Extract the (x, y) coordinate from the center of the cell holding the provided text.  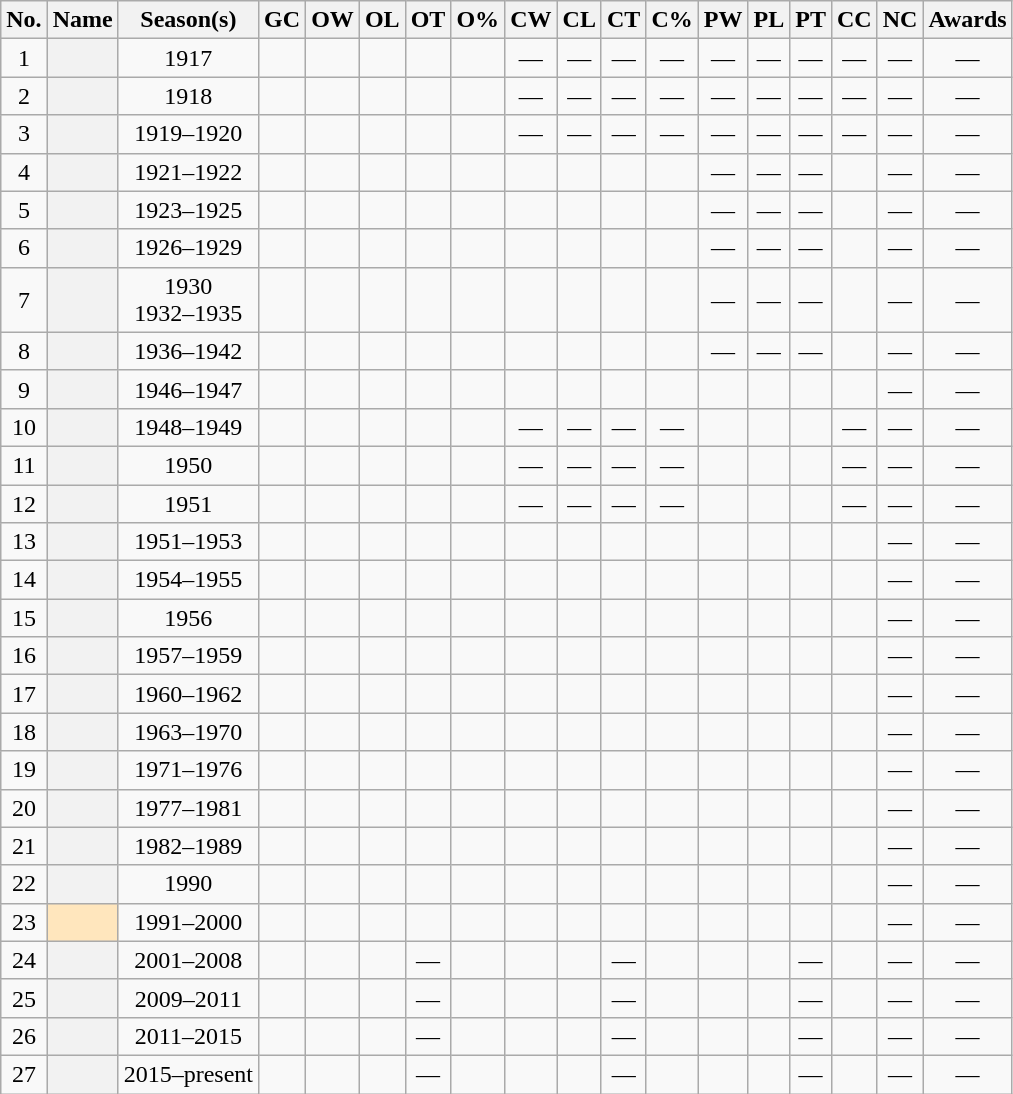
21 (24, 846)
1 (24, 58)
2011–2015 (188, 1036)
1917 (188, 58)
1950 (188, 465)
19 (24, 770)
PT (811, 20)
2 (24, 96)
13 (24, 542)
2009–2011 (188, 998)
9 (24, 389)
CL (579, 20)
18 (24, 732)
3 (24, 134)
1951–1953 (188, 542)
2001–2008 (188, 960)
CC (854, 20)
12 (24, 503)
1926–1929 (188, 248)
CW (531, 20)
PL (769, 20)
1954–1955 (188, 580)
1948–1949 (188, 427)
1919–1920 (188, 134)
OW (333, 20)
23 (24, 922)
15 (24, 618)
20 (24, 808)
16 (24, 656)
CT (623, 20)
7 (24, 300)
11 (24, 465)
1956 (188, 618)
6 (24, 248)
24 (24, 960)
GC (282, 20)
1991–2000 (188, 922)
1951 (188, 503)
1946–1947 (188, 389)
1960–1962 (188, 694)
1982–1989 (188, 846)
1990 (188, 884)
OT (428, 20)
22 (24, 884)
1971–1976 (188, 770)
27 (24, 1074)
25 (24, 998)
Name (82, 20)
10 (24, 427)
NC (900, 20)
1921–1922 (188, 172)
C% (672, 20)
PW (723, 20)
1936–1942 (188, 351)
8 (24, 351)
19301932–1935 (188, 300)
1963–1970 (188, 732)
4 (24, 172)
No. (24, 20)
2015–present (188, 1074)
Season(s) (188, 20)
1957–1959 (188, 656)
14 (24, 580)
O% (478, 20)
1977–1981 (188, 808)
1918 (188, 96)
Awards (968, 20)
OL (382, 20)
1923–1925 (188, 210)
5 (24, 210)
17 (24, 694)
26 (24, 1036)
